Locate the cell with the specified text and output its (X, Y) center coordinate. 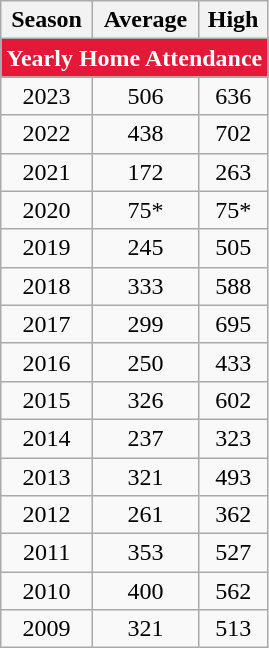
2009 (47, 629)
505 (232, 248)
2012 (47, 515)
2021 (47, 172)
588 (232, 286)
250 (145, 362)
362 (232, 515)
513 (232, 629)
702 (232, 134)
636 (232, 96)
2015 (47, 400)
602 (232, 400)
2013 (47, 477)
323 (232, 438)
493 (232, 477)
High (232, 20)
2022 (47, 134)
438 (145, 134)
2011 (47, 553)
400 (145, 591)
2010 (47, 591)
527 (232, 553)
2020 (47, 210)
2023 (47, 96)
2017 (47, 324)
2018 (47, 286)
333 (145, 286)
695 (232, 324)
Average (145, 20)
299 (145, 324)
2016 (47, 362)
326 (145, 400)
2014 (47, 438)
172 (145, 172)
353 (145, 553)
261 (145, 515)
Yearly Home Attendance (134, 58)
562 (232, 591)
2019 (47, 248)
237 (145, 438)
Season (47, 20)
506 (145, 96)
263 (232, 172)
245 (145, 248)
433 (232, 362)
